Return the [X, Y] coordinate for the center point of the cell that contains the specified text.  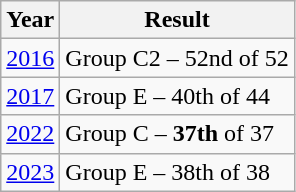
Group C – 37th of 37 [177, 134]
Group E – 38th of 38 [177, 172]
2023 [30, 172]
Group E – 40th of 44 [177, 96]
2017 [30, 96]
Result [177, 20]
Year [30, 20]
2016 [30, 58]
2022 [30, 134]
Group C2 – 52nd of 52 [177, 58]
